Extract the [x, y] coordinate from the center of the cell holding the provided text.  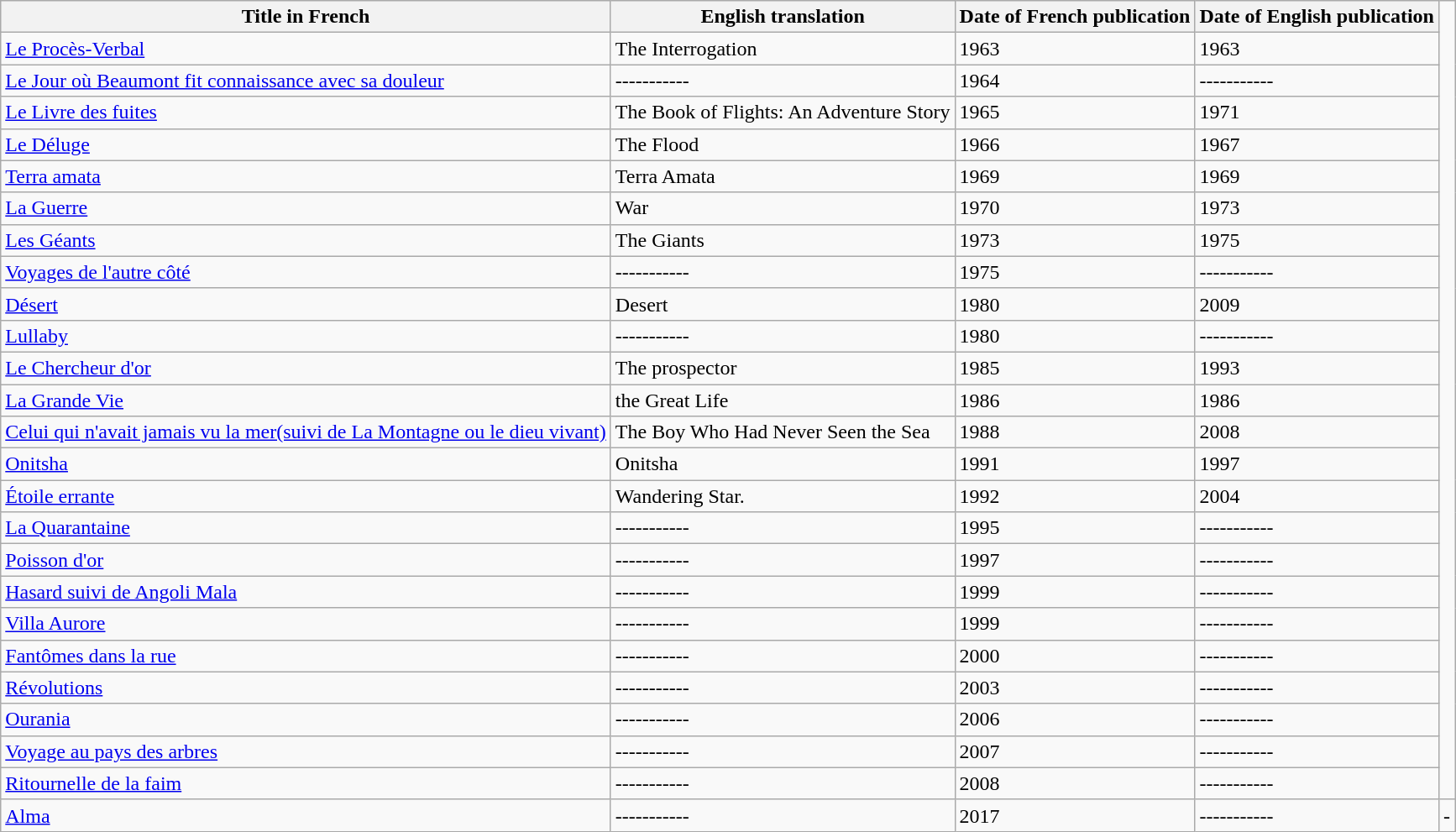
Fantômes dans la rue [306, 656]
Voyage au pays des arbres [306, 751]
Voyages de l'autre côté [306, 272]
Date of French publication [1075, 17]
Le Procès-Verbal [306, 49]
2004 [1317, 496]
1995 [1075, 528]
The Book of Flights: An Adventure Story [783, 113]
Poisson d'or [306, 560]
Ritournelle de la faim [306, 783]
Étoile errante [306, 496]
1970 [1075, 208]
2006 [1075, 719]
The Giants [783, 240]
Le Livre des fuites [306, 113]
Les Géants [306, 240]
1985 [1075, 368]
Le Jour où Beaumont fit connaissance avec sa douleur [306, 81]
1991 [1075, 464]
La Quarantaine [306, 528]
War [783, 208]
Désert [306, 304]
Title in French [306, 17]
1966 [1075, 144]
Celui qui n'avait jamais vu la mer(suivi de La Montagne ou le dieu vivant) [306, 432]
1967 [1317, 144]
Date of English publication [1317, 17]
Villa Aurore [306, 624]
La Guerre [306, 208]
2003 [1075, 688]
- [1446, 815]
1971 [1317, 113]
2017 [1075, 815]
1993 [1317, 368]
the Great Life [783, 400]
The Boy Who Had Never Seen the Sea [783, 432]
The Flood [783, 144]
Révolutions [306, 688]
Terra amata [306, 176]
2009 [1317, 304]
Le Déluge [306, 144]
Lullaby [306, 336]
The Interrogation [783, 49]
2007 [1075, 751]
The prospector [783, 368]
Terra Amata [783, 176]
Ourania [306, 719]
Desert [783, 304]
English translation [783, 17]
1992 [1075, 496]
Hasard suivi de Angoli Mala [306, 592]
Le Chercheur d'or [306, 368]
1988 [1075, 432]
2000 [1075, 656]
1964 [1075, 81]
1965 [1075, 113]
Alma [306, 815]
La Grande Vie [306, 400]
Wandering Star. [783, 496]
